Capture the cell that displays the provided text and extract its (X, Y) central coordinate. 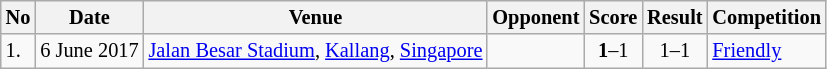
Jalan Besar Stadium, Kallang, Singapore (316, 51)
Competition (766, 17)
Venue (316, 17)
Score (613, 17)
Friendly (766, 51)
6 June 2017 (89, 51)
Result (674, 17)
No (18, 17)
Opponent (536, 17)
Date (89, 17)
1. (18, 51)
